Identify which cell holds the provided text, then report its [X, Y] central coordinate. 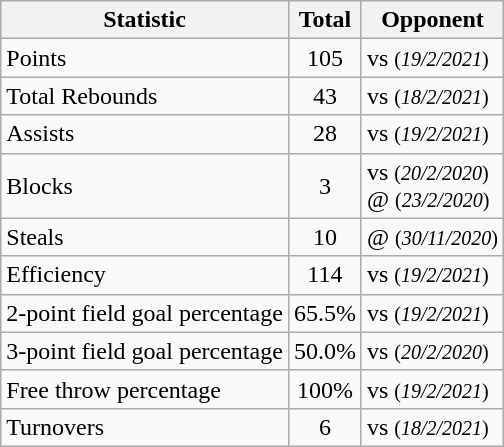
Points [145, 58]
Opponent [432, 20]
Steals [145, 237]
6 [324, 427]
Total Rebounds [145, 96]
65.5% [324, 313]
3-point field goal percentage [145, 351]
Statistic [145, 20]
105 [324, 58]
100% [324, 389]
10 [324, 237]
28 [324, 134]
3 [324, 186]
Blocks [145, 186]
Efficiency [145, 275]
43 [324, 96]
114 [324, 275]
Free throw percentage [145, 389]
Total [324, 20]
vs (20/2/2020) @ (23/2/2020) [432, 186]
Assists [145, 134]
@ (30/11/2020) [432, 237]
Turnovers [145, 427]
2-point field goal percentage [145, 313]
50.0% [324, 351]
vs (20/2/2020) [432, 351]
